Output the [x, y] coordinate of the center of the cell containing the given text.  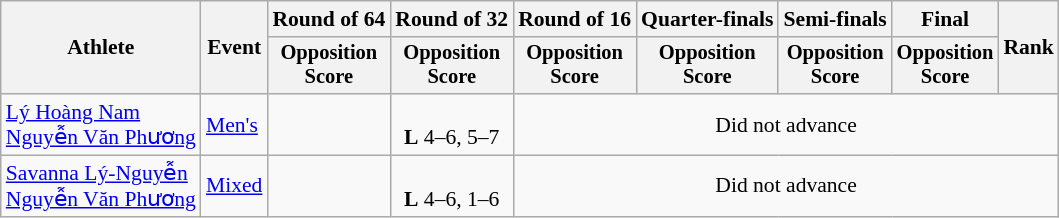
Semi-finals [834, 19]
Lý Hoàng NamNguyễn Văn Phương [101, 124]
Round of 16 [574, 19]
Round of 32 [452, 19]
Athlete [101, 48]
Rank [1028, 48]
Final [946, 19]
Event [234, 48]
L 4–6, 5–7 [452, 124]
Men's [234, 124]
L 4–6, 1–6 [452, 186]
Savanna Lý-NguyễnNguyễn Văn Phương [101, 186]
Mixed [234, 186]
Round of 64 [328, 19]
Quarter-finals [707, 19]
